Output the (x, y) coordinate of the center of the cell containing the given text.  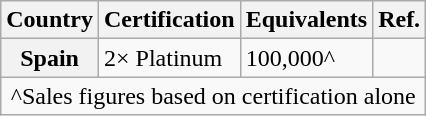
Ref. (400, 20)
100,000^ (306, 58)
Equivalents (306, 20)
Spain (50, 58)
Country (50, 20)
Certification (169, 20)
2× Platinum (169, 58)
^Sales figures based on certification alone (214, 96)
